Output the [x, y] coordinate of the center of the cell containing the given text.  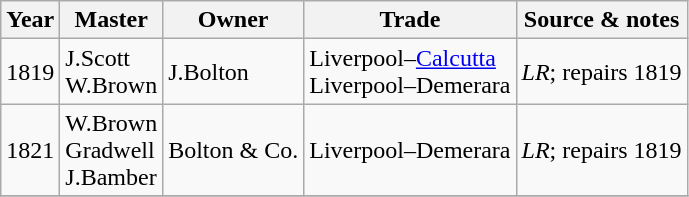
Year [30, 20]
Master [112, 20]
J.Bolton [234, 72]
Liverpool–CalcuttaLiverpool–Demerara [410, 72]
Bolton & Co. [234, 150]
Source & notes [602, 20]
1819 [30, 72]
1821 [30, 150]
J.ScottW.Brown [112, 72]
W.BrownGradwellJ.Bamber [112, 150]
Trade [410, 20]
Owner [234, 20]
Liverpool–Demerara [410, 150]
